Capture the cell that displays the provided text and extract its (x, y) central coordinate. 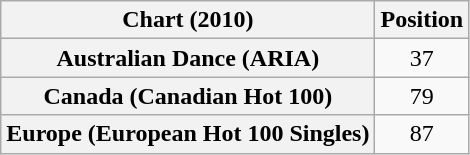
87 (422, 134)
Europe (European Hot 100 Singles) (188, 134)
Position (422, 20)
79 (422, 96)
Australian Dance (ARIA) (188, 58)
Chart (2010) (188, 20)
37 (422, 58)
Canada (Canadian Hot 100) (188, 96)
